Capture the cell that displays the provided text and extract its (x, y) central coordinate. 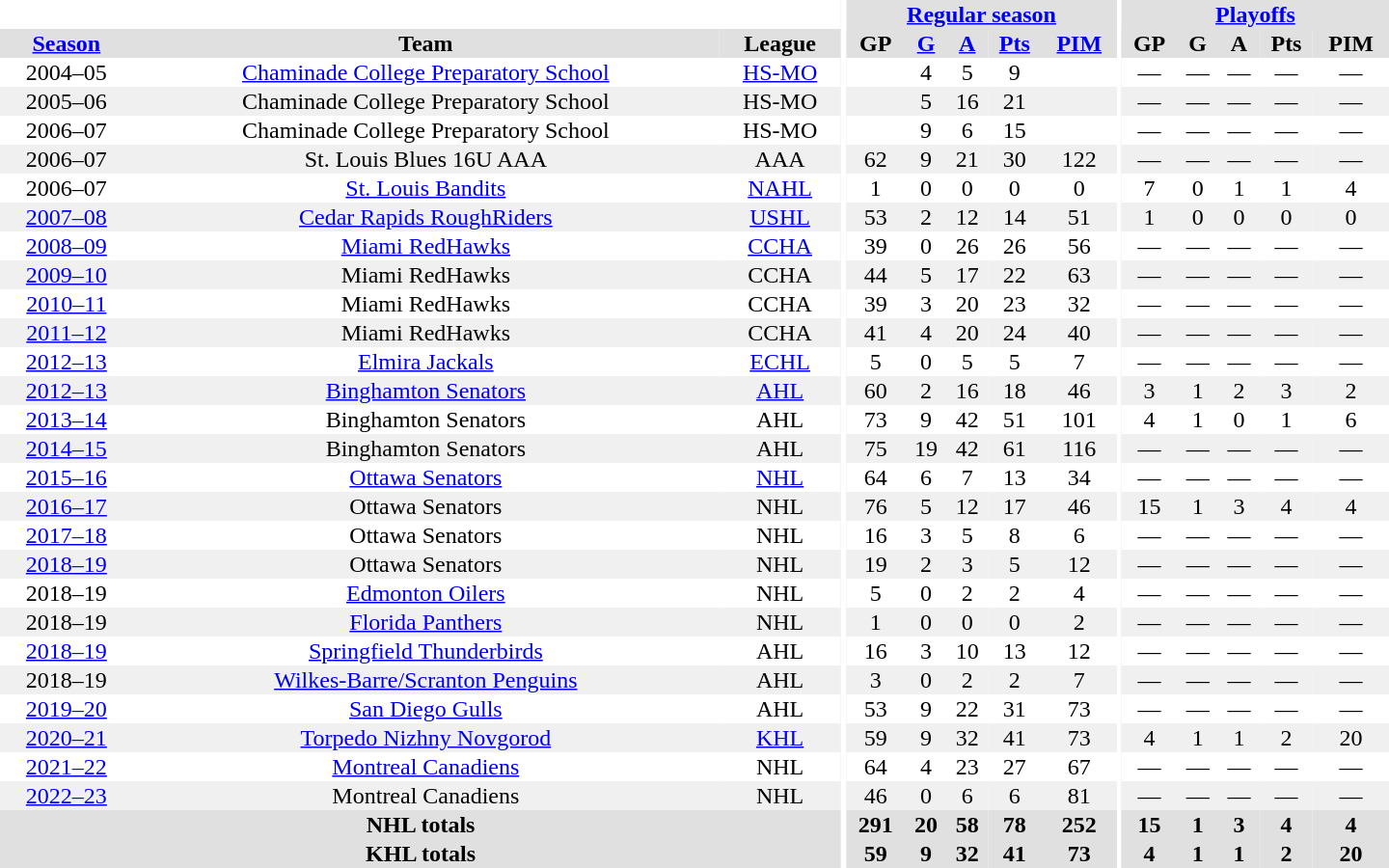
24 (1015, 333)
NHL totals (421, 825)
Regular season (982, 14)
KHL (779, 738)
2007–08 (67, 217)
2005–06 (67, 101)
2011–12 (67, 333)
44 (876, 275)
Florida Panthers (426, 622)
63 (1078, 275)
San Diego Gulls (426, 709)
30 (1015, 159)
KHL totals (421, 854)
2014–15 (67, 448)
NAHL (779, 188)
Elmira Jackals (426, 362)
Cedar Rapids RoughRiders (426, 217)
252 (1078, 825)
56 (1078, 246)
27 (1015, 767)
Springfield Thunderbirds (426, 651)
2009–10 (67, 275)
AAA (779, 159)
2008–09 (67, 246)
Edmonton Oilers (426, 593)
2016–17 (67, 506)
2019–20 (67, 709)
18 (1015, 391)
62 (876, 159)
10 (967, 651)
Wilkes-Barre/Scranton Penguins (426, 680)
Playoffs (1256, 14)
14 (1015, 217)
2015–16 (67, 477)
Season (67, 43)
122 (1078, 159)
67 (1078, 767)
76 (876, 506)
40 (1078, 333)
34 (1078, 477)
2021–22 (67, 767)
League (779, 43)
116 (1078, 448)
2022–23 (67, 796)
Torpedo Nizhny Novgorod (426, 738)
31 (1015, 709)
75 (876, 448)
78 (1015, 825)
ECHL (779, 362)
St. Louis Blues 16U AAA (426, 159)
2013–14 (67, 420)
61 (1015, 448)
2004–05 (67, 72)
101 (1078, 420)
60 (876, 391)
81 (1078, 796)
2017–18 (67, 535)
Team (426, 43)
58 (967, 825)
2010–11 (67, 304)
USHL (779, 217)
291 (876, 825)
8 (1015, 535)
St. Louis Bandits (426, 188)
2020–21 (67, 738)
